Search for the cell housing the specified text and yield its [x, y] center coordinate. 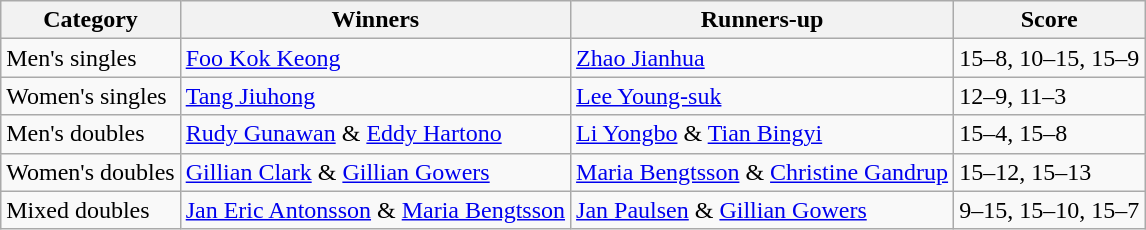
Gillian Clark & Gillian Gowers [375, 172]
Men's doubles [90, 134]
12–9, 11–3 [1050, 96]
Jan Paulsen & Gillian Gowers [762, 210]
Foo Kok Keong [375, 58]
Tang Jiuhong [375, 96]
Women's singles [90, 96]
Winners [375, 20]
15–8, 10–15, 15–9 [1050, 58]
Zhao Jianhua [762, 58]
Men's singles [90, 58]
15–4, 15–8 [1050, 134]
Rudy Gunawan & Eddy Hartono [375, 134]
Lee Young-suk [762, 96]
Mixed doubles [90, 210]
Runners-up [762, 20]
15–12, 15–13 [1050, 172]
Li Yongbo & Tian Bingyi [762, 134]
9–15, 15–10, 15–7 [1050, 210]
Jan Eric Antonsson & Maria Bengtsson [375, 210]
Women's doubles [90, 172]
Score [1050, 20]
Category [90, 20]
Maria Bengtsson & Christine Gandrup [762, 172]
